Return the (X, Y) coordinate for the center point of the cell that contains the specified text.  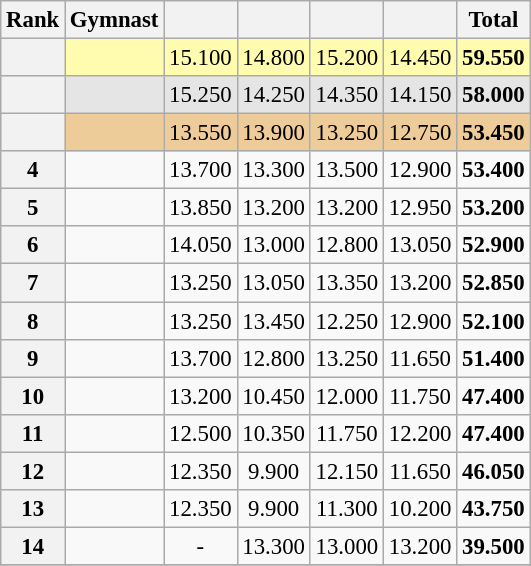
58.000 (494, 95)
51.400 (494, 358)
10.200 (420, 509)
15.200 (346, 58)
Rank (33, 20)
14.450 (420, 58)
14.050 (200, 245)
52.850 (494, 283)
11 (33, 433)
Gymnast (114, 20)
13.500 (346, 170)
10 (33, 396)
43.750 (494, 509)
10.450 (274, 396)
53.450 (494, 133)
59.550 (494, 58)
12.150 (346, 471)
14.350 (346, 95)
13.450 (274, 321)
15.250 (200, 95)
12.950 (420, 208)
11.300 (346, 509)
12.250 (346, 321)
13.550 (200, 133)
13 (33, 509)
14.250 (274, 95)
46.050 (494, 471)
10.350 (274, 433)
8 (33, 321)
12.000 (346, 396)
53.400 (494, 170)
53.200 (494, 208)
12 (33, 471)
12.500 (200, 433)
5 (33, 208)
- (200, 546)
52.100 (494, 321)
12.200 (420, 433)
9 (33, 358)
13.900 (274, 133)
12.750 (420, 133)
13.350 (346, 283)
13.850 (200, 208)
14.800 (274, 58)
4 (33, 170)
15.100 (200, 58)
Total (494, 20)
14.150 (420, 95)
52.900 (494, 245)
14 (33, 546)
7 (33, 283)
6 (33, 245)
39.500 (494, 546)
